Detect which cell encompasses the target text, then output its [x, y] center coordinate. 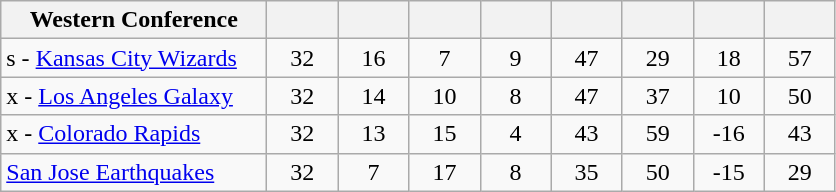
37 [658, 96]
San Jose Earthquakes [134, 172]
16 [374, 58]
9 [516, 58]
59 [658, 134]
s - Kansas City Wizards [134, 58]
13 [374, 134]
-16 [728, 134]
4 [516, 134]
15 [444, 134]
x - Los Angeles Galaxy [134, 96]
18 [728, 58]
x - Colorado Rapids [134, 134]
35 [586, 172]
17 [444, 172]
Western Conference [134, 20]
-15 [728, 172]
14 [374, 96]
57 [800, 58]
